Find where the given text appears and provide that cell's center as [X, Y] coordinate. 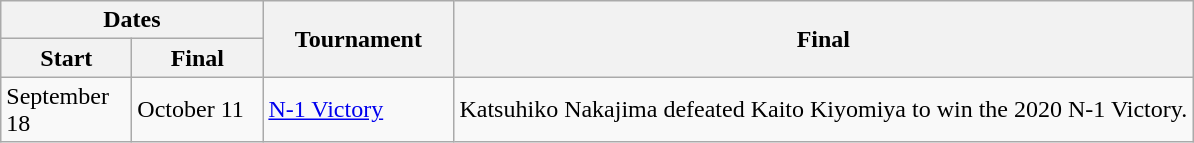
Tournament [358, 39]
October 11 [198, 110]
September 18 [66, 110]
Dates [132, 20]
N-1 Victory [358, 110]
Start [66, 58]
Katsuhiko Nakajima defeated Kaito Kiyomiya to win the 2020 N-1 Victory. [824, 110]
